Return (X, Y) of the center of cell containing provided text 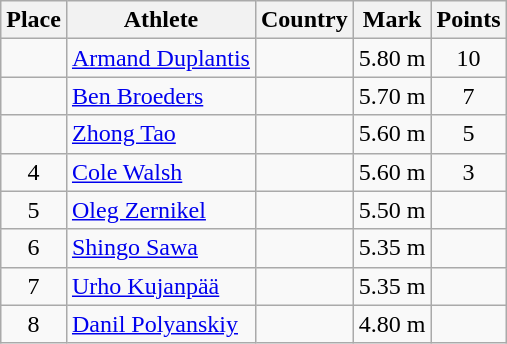
Armand Duplantis (160, 58)
Shingo Sawa (160, 248)
5.70 m (392, 96)
4 (34, 172)
Place (34, 20)
Oleg Zernikel (160, 210)
10 (468, 58)
4.80 m (392, 324)
Athlete (160, 20)
6 (34, 248)
Mark (392, 20)
Urho Kujanpää (160, 286)
8 (34, 324)
Points (468, 20)
3 (468, 172)
Zhong Tao (160, 134)
Cole Walsh (160, 172)
Ben Broeders (160, 96)
Danil Polyanskiy (160, 324)
5.80 m (392, 58)
Country (304, 20)
5.50 m (392, 210)
